Determine the [X, Y] coordinate at the center of the cell enclosing the given text.  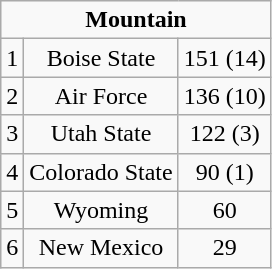
Boise State [101, 58]
Air Force [101, 96]
60 [224, 210]
5 [12, 210]
151 (14) [224, 58]
136 (10) [224, 96]
29 [224, 248]
Colorado State [101, 172]
6 [12, 248]
New Mexico [101, 248]
3 [12, 134]
1 [12, 58]
Utah State [101, 134]
Wyoming [101, 210]
90 (1) [224, 172]
2 [12, 96]
4 [12, 172]
Mountain [136, 20]
122 (3) [224, 134]
